Search for the cell housing the specified text and yield its [x, y] center coordinate. 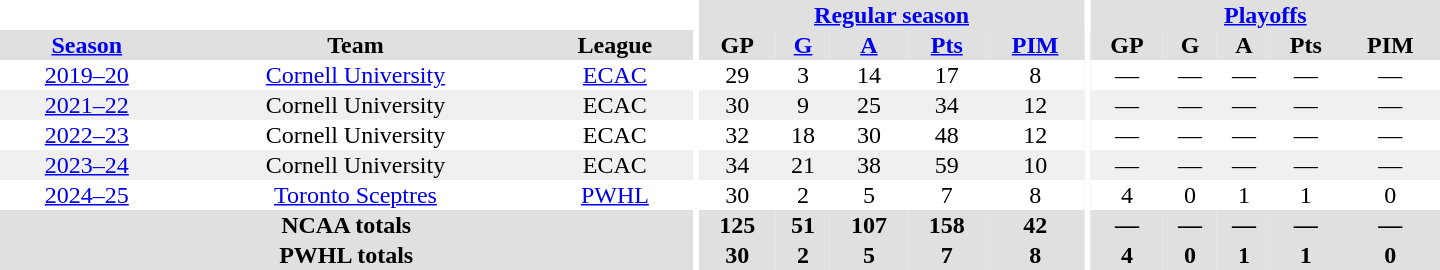
51 [803, 225]
Playoffs [1266, 15]
14 [869, 75]
9 [803, 105]
107 [869, 225]
21 [803, 165]
59 [947, 165]
38 [869, 165]
2022–23 [87, 135]
125 [737, 225]
3 [803, 75]
158 [947, 225]
10 [1036, 165]
2023–24 [87, 165]
18 [803, 135]
2024–25 [87, 195]
Team [356, 45]
32 [737, 135]
42 [1036, 225]
29 [737, 75]
2021–22 [87, 105]
Toronto Sceptres [356, 195]
PWHL [614, 195]
17 [947, 75]
Regular season [891, 15]
48 [947, 135]
PWHL totals [346, 255]
Season [87, 45]
NCAA totals [346, 225]
25 [869, 105]
2019–20 [87, 75]
League [614, 45]
